Find where the given text appears and provide that cell's center as (x, y) coordinate. 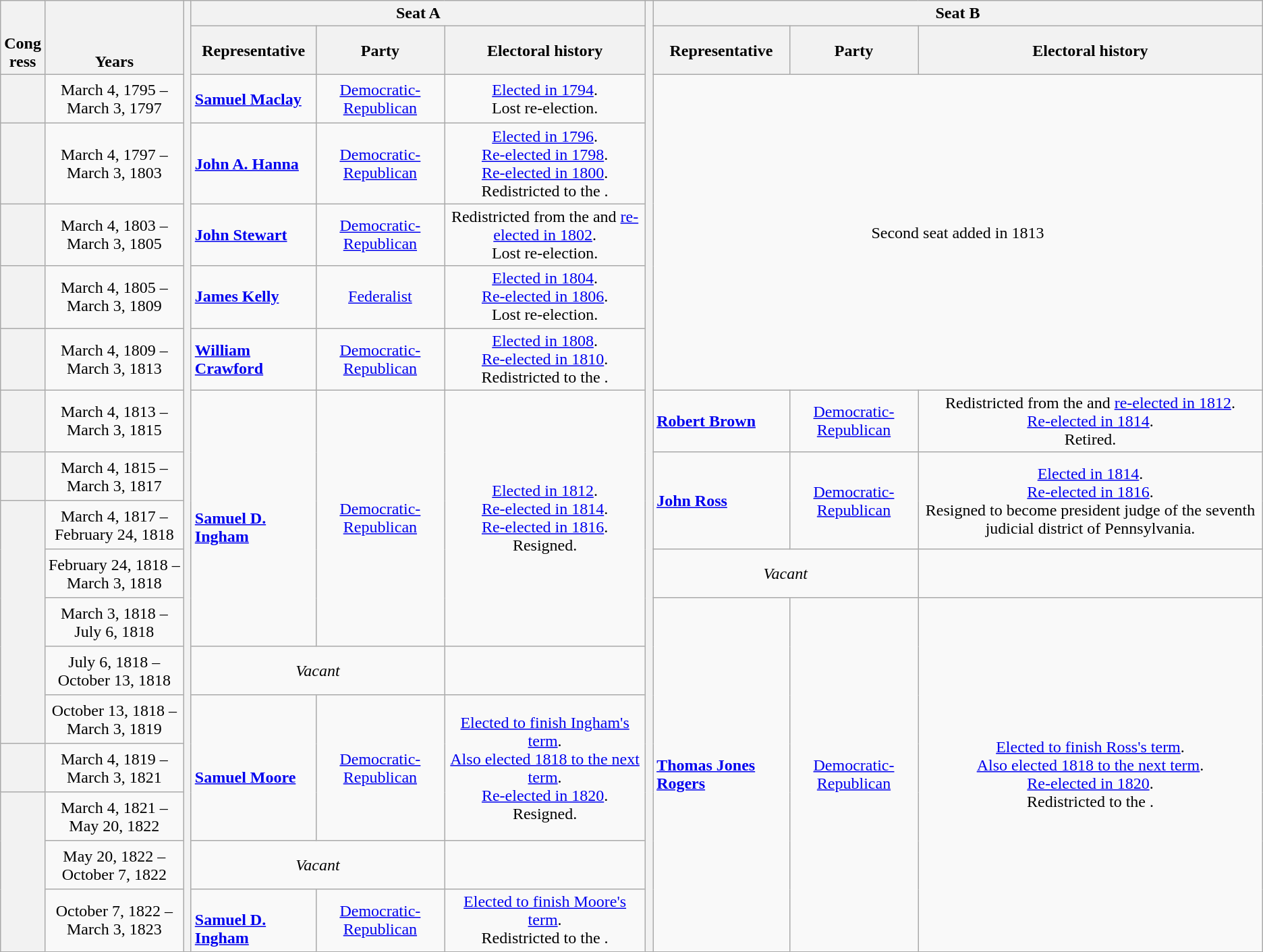
John Ross (722, 501)
March 4, 1803 –March 3, 1805 (114, 235)
Elected in 1794.Lost re-election. (545, 99)
March 4, 1795 –March 3, 1797 (114, 99)
Elected in 1804.Re-elected in 1806.Lost re-election. (545, 297)
March 4, 1815 –March 3, 1817 (114, 476)
John Stewart (254, 235)
May 20, 1822 –October 7, 1822 (114, 865)
Congress (23, 38)
March 4, 1821 –May 20, 1822 (114, 816)
James Kelly (254, 297)
October 7, 1822 –March 3, 1823 (114, 920)
Elected to finish Ross's term.Also elected 1818 to the next term.Re-elected in 1820.Redistricted to the . (1090, 775)
Samuel Maclay (254, 99)
Samuel Moore (254, 768)
Elected to finish Ingham's term.Also elected 1818 to the next term.Re-elected in 1820.Resigned. (545, 768)
Elected to finish Moore's term.Redistricted to the . (545, 920)
Second seat added in 1813 (958, 232)
Redistricted from the and re-elected in 1802.Lost re-election. (545, 235)
William Crawford (254, 359)
Seat B (958, 13)
July 6, 1818 –October 13, 1818 (114, 671)
Robert Brown (722, 421)
October 13, 1818 –March 3, 1819 (114, 719)
March 4, 1809 –March 3, 1813 (114, 359)
John A. Hanna (254, 163)
Federalist (380, 297)
Redistricted from the and re-elected in 1812.Re-elected in 1814.Retired. (1090, 421)
Elected in 1812.Re-elected in 1814.Re-elected in 1816.Resigned. (545, 518)
March 4, 1797 –March 3, 1803 (114, 163)
Thomas Jones Rogers (722, 775)
Seat A (418, 13)
March 4, 1805 –March 3, 1809 (114, 297)
Elected in 1814.Re-elected in 1816.Resigned to become president judge of the seventh judicial district of Pennsylvania. (1090, 501)
Elected in 1796.Re-elected in 1798.Re-elected in 1800.Redistricted to the . (545, 163)
Years (114, 38)
Elected in 1808.Re-elected in 1810.Redistricted to the . (545, 359)
March 4, 1817 –February 24, 1818 (114, 525)
March 4, 1819 –March 3, 1821 (114, 768)
March 3, 1818 –July 6, 1818 (114, 622)
February 24, 1818 –March 3, 1818 (114, 573)
March 4, 1813 –March 3, 1815 (114, 421)
